Locate the cell with the specified text and output its [x, y] center coordinate. 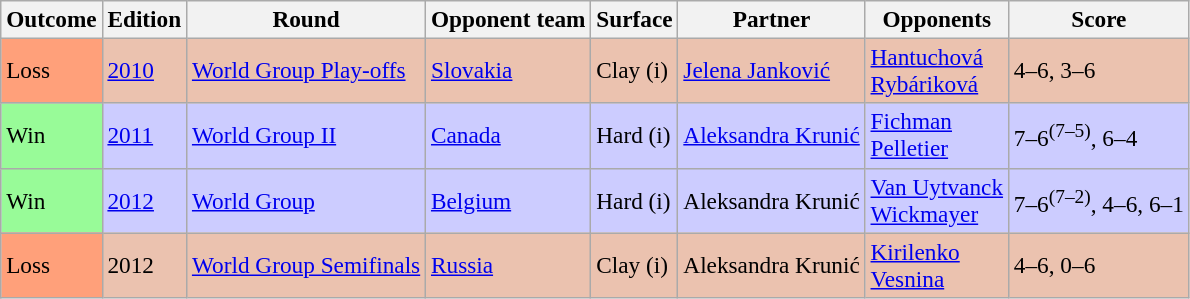
World Group [306, 200]
Fichman Pelletier [936, 136]
World Group Play-offs [306, 70]
Surface [634, 19]
Score [1098, 19]
7–6(7–2), 4–6, 6–1 [1098, 200]
Van Uytvanck Wickmayer [936, 200]
Jelena Janković [772, 70]
Slovakia [508, 70]
Kirilenko Vesnina [936, 264]
Opponent team [508, 19]
2011 [144, 136]
Belgium [508, 200]
4–6, 0–6 [1098, 264]
Opponents [936, 19]
Hantuchová Rybáriková [936, 70]
Outcome [52, 19]
4–6, 3–6 [1098, 70]
Canada [508, 136]
Russia [508, 264]
2010 [144, 70]
Round [306, 19]
7–6(7–5), 6–4 [1098, 136]
Edition [144, 19]
World Group Semifinals [306, 264]
Partner [772, 19]
World Group II [306, 136]
